Scan for the cell matching the given text and deliver its [x, y] coordinate at center. 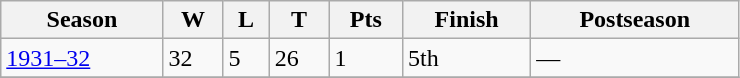
W [193, 20]
32 [193, 58]
5 [246, 58]
Postseason [635, 20]
Season [82, 20]
1931–32 [82, 58]
— [635, 58]
1 [366, 58]
Pts [366, 20]
5th [467, 58]
Finish [467, 20]
T [299, 20]
26 [299, 58]
L [246, 20]
